Detect which cell encompasses the target text, then output its [X, Y] center coordinate. 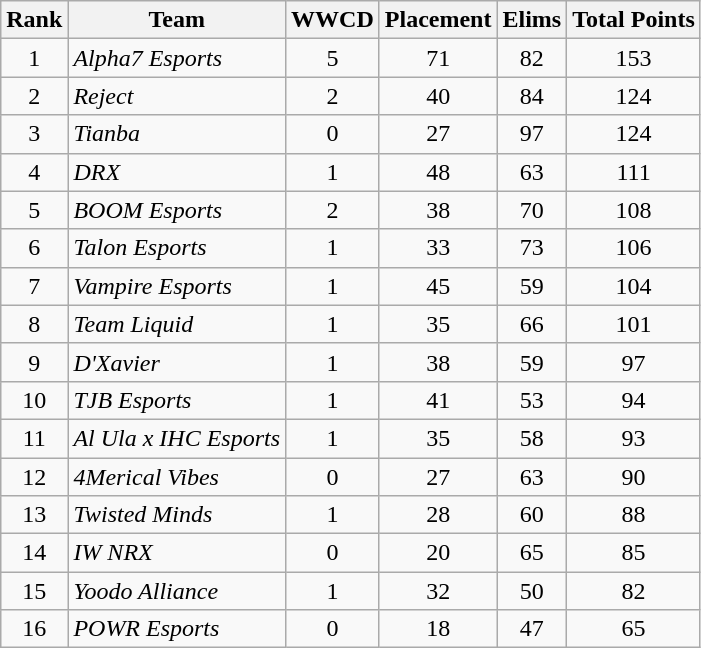
85 [634, 553]
6 [34, 248]
Elims [532, 20]
73 [532, 248]
11 [34, 438]
15 [34, 591]
WWCD [333, 20]
BOOM Esports [177, 210]
Reject [177, 96]
18 [438, 629]
Alpha7 Esports [177, 58]
4Merical Vibes [177, 477]
41 [438, 400]
4 [34, 172]
47 [532, 629]
Vampire Esports [177, 286]
Tianba [177, 134]
48 [438, 172]
12 [34, 477]
28 [438, 515]
33 [438, 248]
IW NRX [177, 553]
3 [34, 134]
Twisted Minds [177, 515]
93 [634, 438]
70 [532, 210]
104 [634, 286]
94 [634, 400]
108 [634, 210]
Team [177, 20]
90 [634, 477]
106 [634, 248]
71 [438, 58]
32 [438, 591]
8 [34, 324]
101 [634, 324]
88 [634, 515]
Al Ula x IHC Esports [177, 438]
111 [634, 172]
TJB Esports [177, 400]
16 [34, 629]
45 [438, 286]
D'Xavier [177, 362]
84 [532, 96]
66 [532, 324]
Placement [438, 20]
58 [532, 438]
60 [532, 515]
14 [34, 553]
13 [34, 515]
20 [438, 553]
9 [34, 362]
Yoodo Alliance [177, 591]
10 [34, 400]
Rank [34, 20]
Talon Esports [177, 248]
Team Liquid [177, 324]
DRX [177, 172]
POWR Esports [177, 629]
7 [34, 286]
Total Points [634, 20]
40 [438, 96]
153 [634, 58]
53 [532, 400]
50 [532, 591]
